Extract the (x, y) coordinate from the center of the cell holding the provided text.  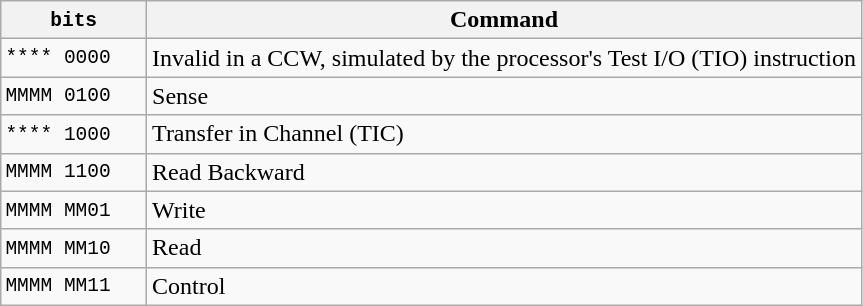
MMMM MM01 (74, 210)
bits (74, 20)
Write (504, 210)
Read (504, 248)
Sense (504, 96)
MMMM MM11 (74, 286)
Read Backward (504, 172)
MMMM 0100 (74, 96)
Transfer in Channel (TIC) (504, 134)
Command (504, 20)
**** 0000 (74, 58)
**** 1000 (74, 134)
MMMM MM10 (74, 248)
Invalid in a CCW, simulated by the processor's Test I/O (TIO) instruction (504, 58)
Control (504, 286)
MMMM 1100 (74, 172)
